Output the [X, Y] coordinate of the center of the cell containing the given text.  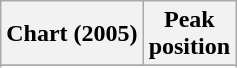
Chart (2005) [72, 34]
Peakposition [189, 34]
